Scan for the cell matching the given text and deliver its (X, Y) coordinate at center. 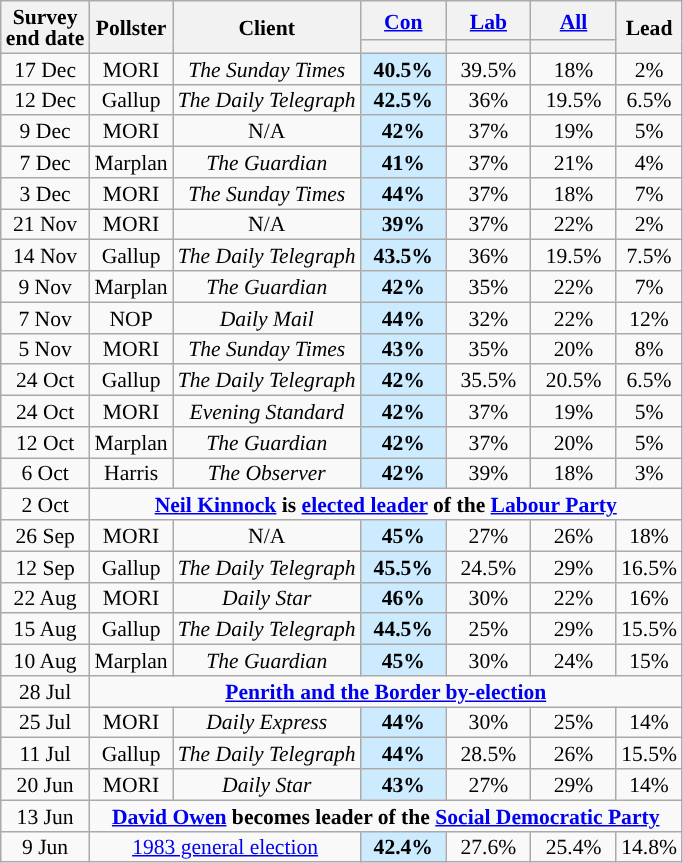
45.5% (404, 566)
21% (574, 162)
Evening Standard (267, 412)
43.5% (404, 256)
Lab (488, 20)
14.8% (649, 846)
22 Aug (46, 598)
9 Nov (46, 286)
28 Jul (46, 692)
3% (649, 474)
Lead (649, 27)
35.5% (488, 380)
25.4% (574, 846)
12 Sep (46, 566)
7 Dec (46, 162)
32% (488, 318)
8% (649, 348)
46% (404, 598)
10 Aug (46, 660)
28.5% (488, 754)
24.5% (488, 566)
11 Jul (46, 754)
15% (649, 660)
Con (404, 20)
41% (404, 162)
All (574, 20)
12 Dec (46, 100)
5 Nov (46, 348)
26 Sep (46, 536)
20 Jun (46, 784)
2 Oct (46, 504)
Harris (130, 474)
9 Dec (46, 132)
13 Jun (46, 816)
Penrith and the Border by-election (386, 692)
24% (574, 660)
44.5% (404, 630)
25 Jul (46, 722)
15 Aug (46, 630)
14 Nov (46, 256)
Daily Mail (267, 318)
40.5% (404, 68)
42.4% (404, 846)
4% (649, 162)
Surveyend date (46, 27)
16% (649, 598)
7.5% (649, 256)
7 Nov (46, 318)
Daily Express (267, 722)
42.5% (404, 100)
The Observer (267, 474)
21 Nov (46, 224)
27.6% (488, 846)
1983 general election (224, 846)
6 Oct (46, 474)
Pollster (130, 27)
3 Dec (46, 194)
39.5% (488, 68)
Client (267, 27)
12 Oct (46, 442)
12% (649, 318)
9 Jun (46, 846)
20.5% (574, 380)
17 Dec (46, 68)
16.5% (649, 566)
David Owen becomes leader of the Social Democratic Party (386, 816)
NOP (130, 318)
Neil Kinnock is elected leader of the Labour Party (386, 504)
